Pinpoint the cell where the given text exists, returning its (x, y) midpoint coordinate. 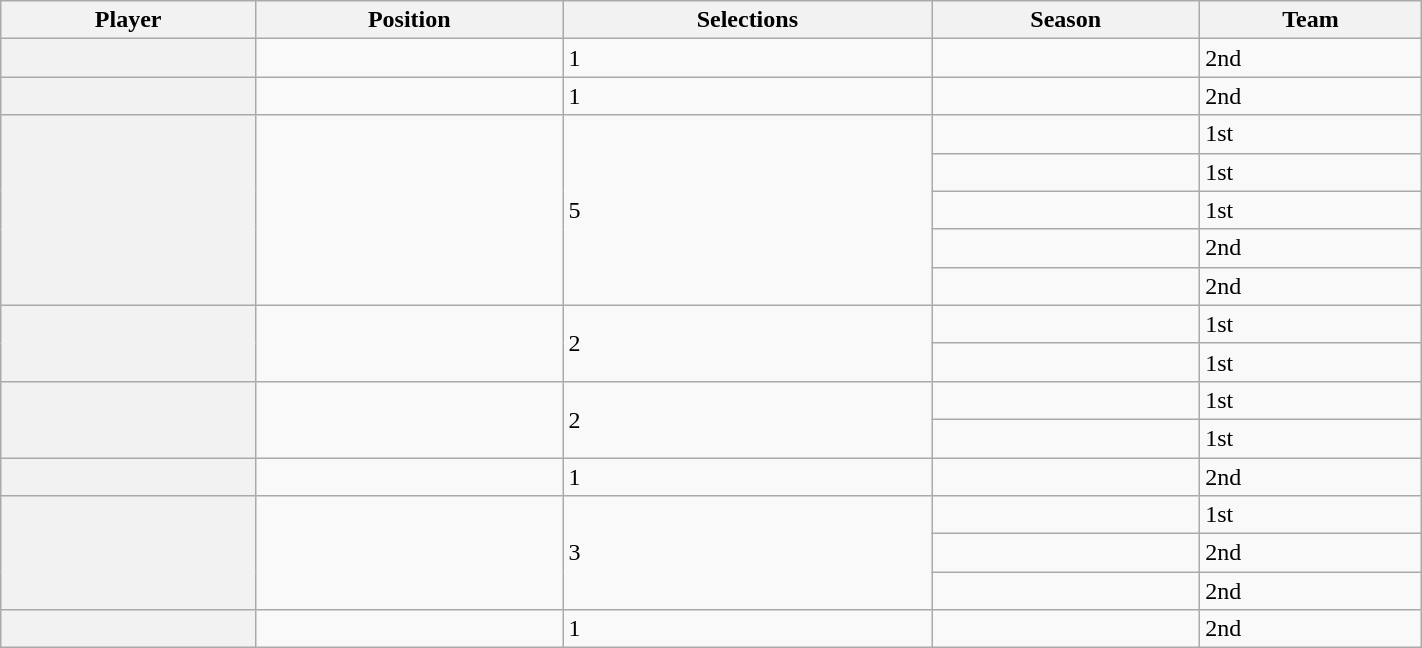
3 (748, 553)
Selections (748, 20)
Team (1311, 20)
Season (1066, 20)
5 (748, 210)
Player (128, 20)
Position (410, 20)
